Pinpoint the cell where the given text exists, returning its [X, Y] midpoint coordinate. 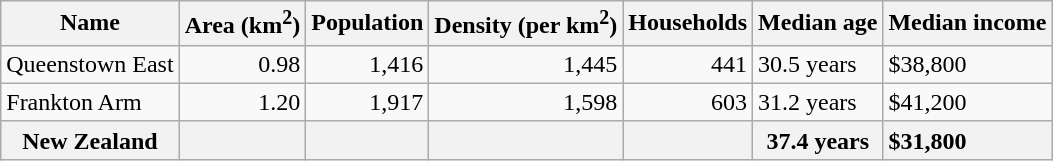
1.20 [242, 102]
Frankton Arm [90, 102]
603 [688, 102]
0.98 [242, 64]
1,416 [368, 64]
Median income [968, 24]
Name [90, 24]
Density (per km2) [526, 24]
Population [368, 24]
1,917 [368, 102]
37.4 years [818, 140]
Households [688, 24]
441 [688, 64]
$38,800 [968, 64]
1,445 [526, 64]
Queenstown East [90, 64]
31.2 years [818, 102]
$41,200 [968, 102]
$31,800 [968, 140]
New Zealand [90, 140]
Median age [818, 24]
Area (km2) [242, 24]
30.5 years [818, 64]
1,598 [526, 102]
